Output the (x, y) coordinate of the center of the cell containing the given text.  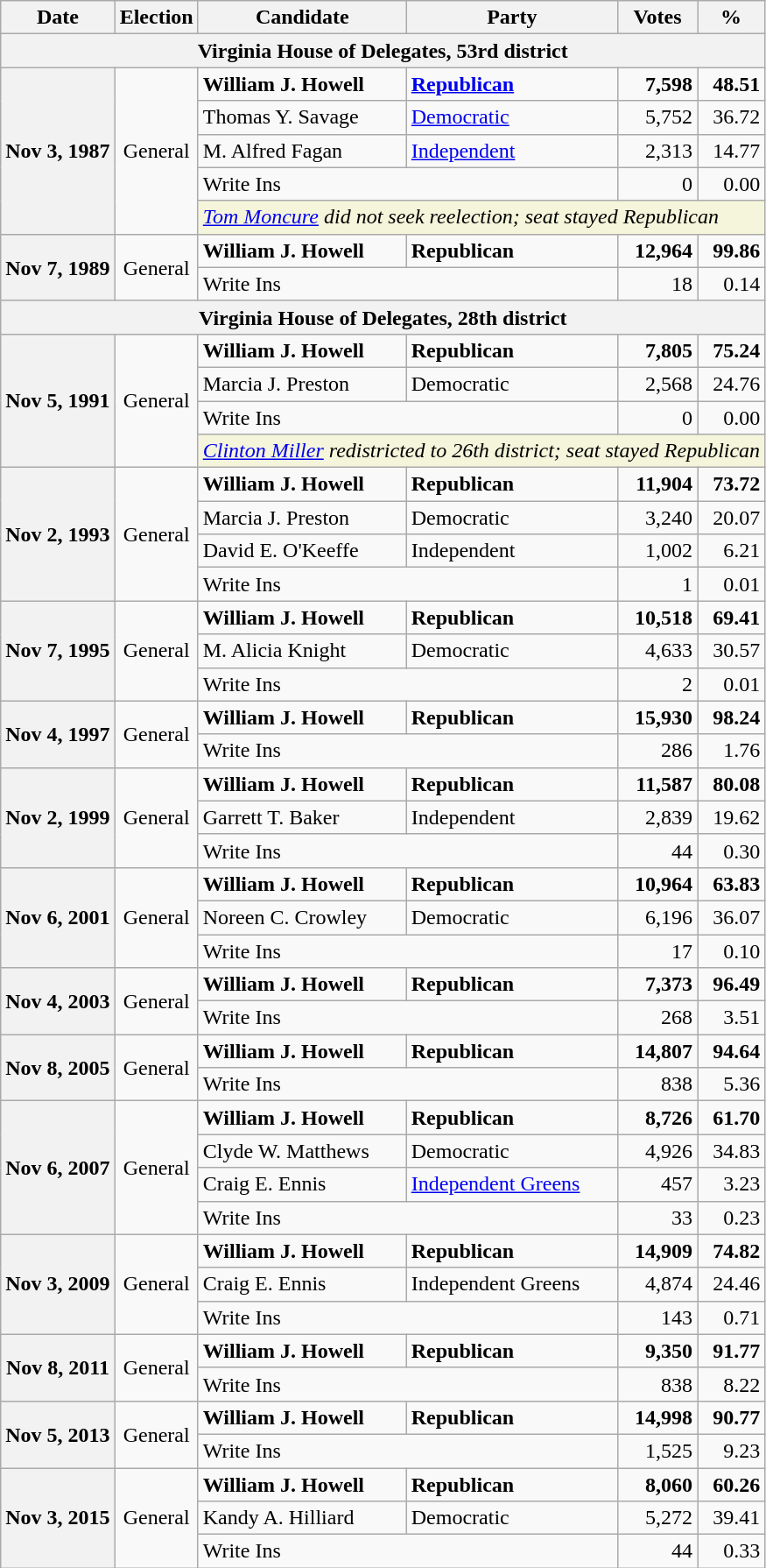
0.10 (732, 950)
9.23 (732, 1451)
143 (657, 1317)
5,272 (657, 1518)
M. Alicia Knight (302, 651)
Nov 5, 2013 (58, 1434)
Noreen C. Crowley (302, 917)
14.77 (732, 151)
Clinton Miller redistricted to 26th district; seat stayed Republican (481, 451)
96.49 (732, 985)
36.07 (732, 917)
18 (657, 284)
33 (657, 1218)
4,926 (657, 1151)
2 (657, 684)
19.62 (732, 817)
7,598 (657, 84)
63.83 (732, 884)
Election (156, 18)
4,633 (657, 651)
268 (657, 1018)
Nov 2, 1993 (58, 534)
8,726 (657, 1118)
74.82 (732, 1251)
14,807 (657, 1051)
12,964 (657, 251)
2,568 (657, 384)
Nov 7, 1989 (58, 267)
Nov 6, 2001 (58, 917)
% (732, 18)
Nov 5, 1991 (58, 400)
1,002 (657, 551)
24.46 (732, 1284)
Nov 3, 2009 (58, 1284)
99.86 (732, 251)
80.08 (732, 784)
48.51 (732, 84)
36.72 (732, 117)
M. Alfred Fagan (302, 151)
Virginia House of Delegates, 28th district (383, 317)
Kandy A. Hilliard (302, 1518)
0.30 (732, 851)
Nov 3, 1987 (58, 151)
14,998 (657, 1417)
94.64 (732, 1051)
11,904 (657, 484)
Nov 8, 2011 (58, 1367)
20.07 (732, 518)
Thomas Y. Savage (302, 117)
Nov 6, 2007 (58, 1168)
Nov 2, 1999 (58, 817)
10,964 (657, 884)
98.24 (732, 717)
Nov 7, 1995 (58, 651)
1.76 (732, 751)
457 (657, 1184)
30.57 (732, 651)
3.23 (732, 1184)
6.21 (732, 551)
8,060 (657, 1485)
David E. O'Keeffe (302, 551)
9,350 (657, 1351)
3,240 (657, 518)
1 (657, 584)
Tom Moncure did not seek reelection; seat stayed Republican (481, 217)
Clyde W. Matthews (302, 1151)
0.33 (732, 1551)
0.71 (732, 1317)
8.22 (732, 1384)
7,805 (657, 350)
2,313 (657, 151)
Date (58, 18)
4,874 (657, 1284)
3.51 (732, 1018)
61.70 (732, 1118)
Votes (657, 18)
Garrett T. Baker (302, 817)
Nov 3, 2015 (58, 1518)
Nov 4, 1997 (58, 734)
7,373 (657, 985)
24.76 (732, 384)
90.77 (732, 1417)
0.14 (732, 284)
73.72 (732, 484)
286 (657, 751)
0.23 (732, 1218)
10,518 (657, 618)
6,196 (657, 917)
60.26 (732, 1485)
15,930 (657, 717)
Virginia House of Delegates, 53rd district (383, 51)
91.77 (732, 1351)
39.41 (732, 1518)
1,525 (657, 1451)
17 (657, 950)
Nov 4, 2003 (58, 1001)
5.36 (732, 1084)
11,587 (657, 784)
Party (511, 18)
2,839 (657, 817)
69.41 (732, 618)
5,752 (657, 117)
14,909 (657, 1251)
Nov 8, 2005 (58, 1068)
75.24 (732, 350)
Candidate (302, 18)
34.83 (732, 1151)
